Capture the cell that displays the provided text and extract its (x, y) central coordinate. 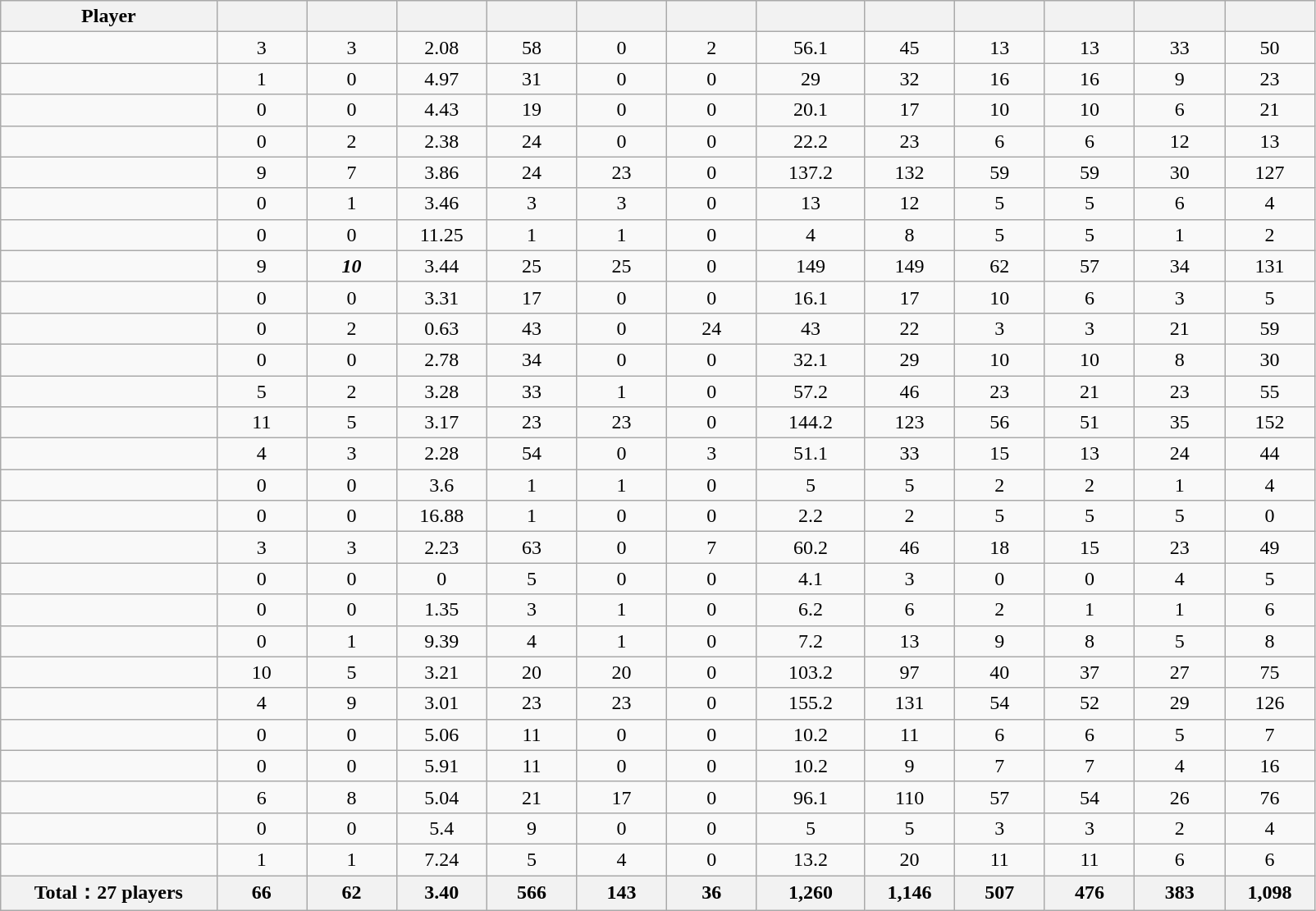
155.2 (811, 703)
76 (1270, 797)
152 (1270, 423)
1,146 (910, 893)
5.91 (441, 766)
6.2 (811, 610)
2.08 (441, 48)
75 (1270, 672)
97 (910, 672)
13.2 (811, 859)
51 (1090, 423)
5.04 (441, 797)
55 (1270, 391)
1.35 (441, 610)
3.40 (441, 893)
27 (1180, 672)
57.2 (811, 391)
4.1 (811, 579)
127 (1270, 172)
22.2 (811, 141)
4.43 (441, 110)
32.1 (811, 359)
56.1 (811, 48)
123 (910, 423)
103.2 (811, 672)
66 (262, 893)
20.1 (811, 110)
22 (910, 328)
2.28 (441, 454)
2.78 (441, 359)
126 (1270, 703)
60.2 (811, 547)
35 (1180, 423)
56 (999, 423)
Total：27 players (108, 893)
2.38 (441, 141)
58 (532, 48)
2.2 (811, 516)
5.4 (441, 828)
26 (1180, 797)
18 (999, 547)
16.88 (441, 516)
11.25 (441, 235)
5.06 (441, 735)
110 (910, 797)
3.17 (441, 423)
7.24 (441, 859)
63 (532, 547)
566 (532, 893)
143 (622, 893)
37 (1090, 672)
49 (1270, 547)
3.6 (441, 485)
3.44 (441, 266)
137.2 (811, 172)
7.2 (811, 641)
1,260 (811, 893)
383 (1180, 893)
36 (711, 893)
9.39 (441, 641)
32 (910, 79)
16.1 (811, 297)
0.63 (441, 328)
3.86 (441, 172)
1,098 (1270, 893)
144.2 (811, 423)
50 (1270, 48)
44 (1270, 454)
3.28 (441, 391)
3.21 (441, 672)
52 (1090, 703)
31 (532, 79)
132 (910, 172)
96.1 (811, 797)
19 (532, 110)
3.46 (441, 204)
3.31 (441, 297)
Player (108, 16)
3.01 (441, 703)
4.97 (441, 79)
51.1 (811, 454)
2.23 (441, 547)
40 (999, 672)
45 (910, 48)
476 (1090, 893)
507 (999, 893)
